For the text-containing cell, return its midpoint in [X, Y] coordinate format. 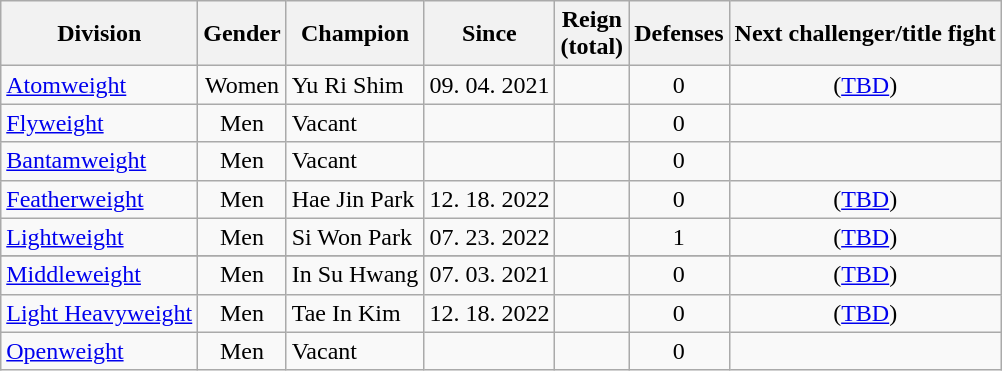
Si Won Park [355, 237]
Light Heavyweight [100, 313]
Reign(total) [592, 34]
Women [242, 85]
Flyweight [100, 123]
Bantamweight [100, 161]
Featherweight [100, 199]
Since [490, 34]
07. 23. 2022 [490, 237]
Tae In Kim [355, 313]
Lightweight [100, 237]
Yu Ri Shim [355, 85]
Middleweight [100, 275]
Gender [242, 34]
Division [100, 34]
Defenses [679, 34]
1 [679, 237]
In Su Hwang [355, 275]
Atomweight [100, 85]
Hae Jin Park [355, 199]
Next challenger/title fight [865, 34]
Openweight [100, 351]
Champion [355, 34]
07. 03. 2021 [490, 275]
09. 04. 2021 [490, 85]
